Capture the cell that displays the provided text and extract its (x, y) central coordinate. 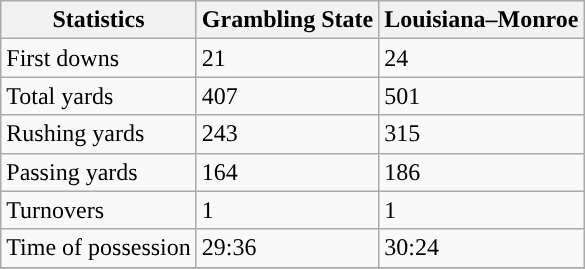
186 (482, 172)
164 (287, 172)
243 (287, 134)
Rushing yards (99, 134)
Grambling State (287, 20)
Passing yards (99, 172)
Total yards (99, 96)
Time of possession (99, 248)
Louisiana–Monroe (482, 20)
407 (287, 96)
Statistics (99, 20)
Turnovers (99, 210)
24 (482, 58)
21 (287, 58)
315 (482, 134)
29:36 (287, 248)
First downs (99, 58)
30:24 (482, 248)
501 (482, 96)
